Search for the cell housing the specified text and yield its (x, y) center coordinate. 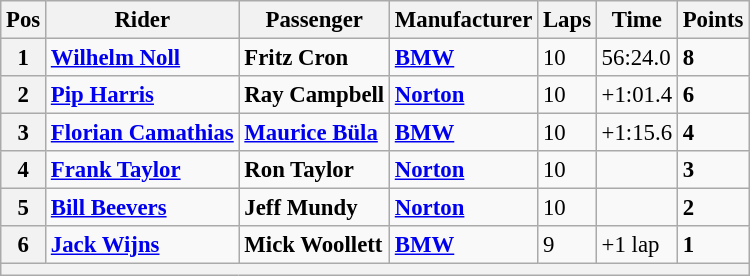
Time (636, 20)
56:24.0 (636, 58)
Rider (143, 20)
+1:01.4 (636, 95)
Ray Campbell (314, 95)
Passenger (314, 20)
Jack Wijns (143, 245)
Fritz Cron (314, 58)
9 (568, 245)
Jeff Mundy (314, 208)
Frank Taylor (143, 170)
+1 lap (636, 245)
Wilhelm Noll (143, 58)
Pip Harris (143, 95)
Ron Taylor (314, 170)
Points (712, 20)
Mick Woollett (314, 245)
Laps (568, 20)
Bill Beevers (143, 208)
+1:15.6 (636, 133)
Florian Camathias (143, 133)
5 (24, 208)
Maurice Büla (314, 133)
Manufacturer (463, 20)
8 (712, 58)
Pos (24, 20)
